For the text-containing cell, return its midpoint in [X, Y] coordinate format. 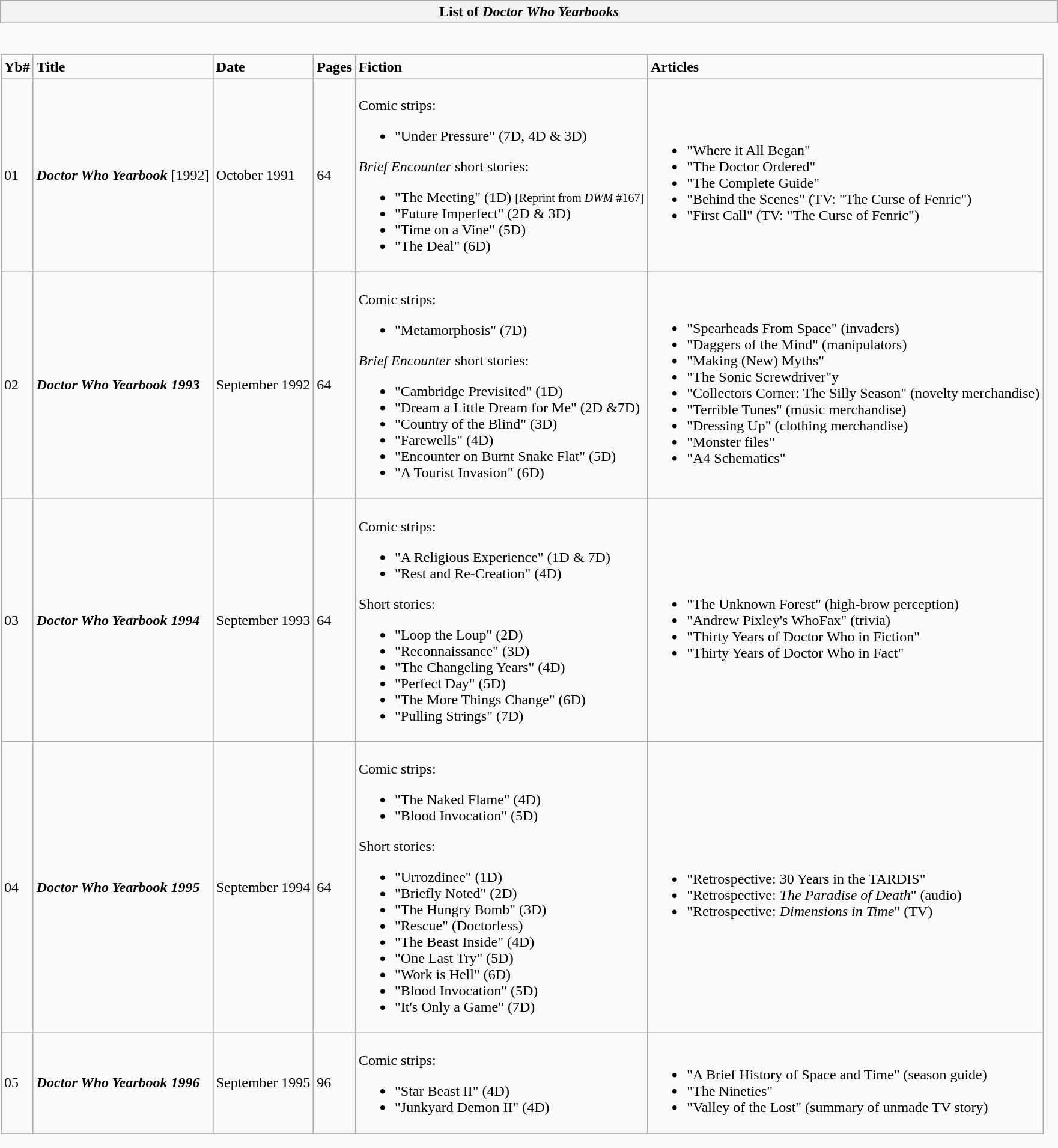
Doctor Who Yearbook [1992] [123, 174]
03 [17, 620]
02 [17, 385]
"A Brief History of Space and Time" (season guide)"The Nineties""Valley of the Lost" (summary of unmade TV story) [845, 1083]
Fiction [502, 66]
05 [17, 1083]
Yb# [17, 66]
Comic strips:"Star Beast II" (4D)"Junkyard Demon II" (4D) [502, 1083]
"Retrospective: 30 Years in the TARDIS""Retrospective: The Paradise of Death" (audio)"Retrospective: Dimensions in Time" (TV) [845, 887]
September 1995 [263, 1083]
September 1993 [263, 620]
Pages [335, 66]
"Where it All Began""The Doctor Ordered""The Complete Guide""Behind the Scenes" (TV: "The Curse of Fenric")"First Call" (TV: "The Curse of Fenric") [845, 174]
04 [17, 887]
01 [17, 174]
September 1992 [263, 385]
Doctor Who Yearbook 1996 [123, 1083]
Doctor Who Yearbook 1993 [123, 385]
Title [123, 66]
Doctor Who Yearbook 1995 [123, 887]
September 1994 [263, 887]
Articles [845, 66]
October 1991 [263, 174]
List of Doctor Who Yearbooks [529, 12]
Doctor Who Yearbook 1994 [123, 620]
96 [335, 1083]
Date [263, 66]
